Detect which cell encompasses the target text, then output its (X, Y) center coordinate. 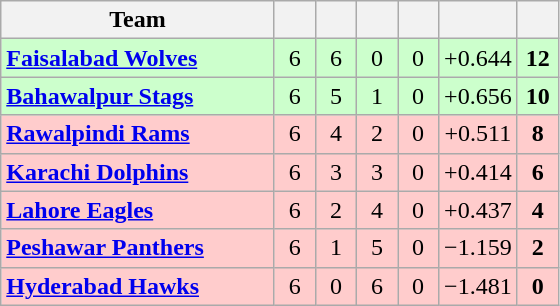
12 (538, 58)
Karachi Dolphins (138, 172)
Hyderabad Hawks (138, 286)
Faisalabad Wolves (138, 58)
10 (538, 96)
Lahore Eagles (138, 210)
Rawalpindi Rams (138, 134)
Peshawar Panthers (138, 248)
+0.656 (478, 96)
+0.511 (478, 134)
−1.481 (478, 286)
+0.644 (478, 58)
−1.159 (478, 248)
+0.414 (478, 172)
8 (538, 134)
+0.437 (478, 210)
Team (138, 20)
Bahawalpur Stags (138, 96)
